Identify which cell holds the provided text, then report its (X, Y) central coordinate. 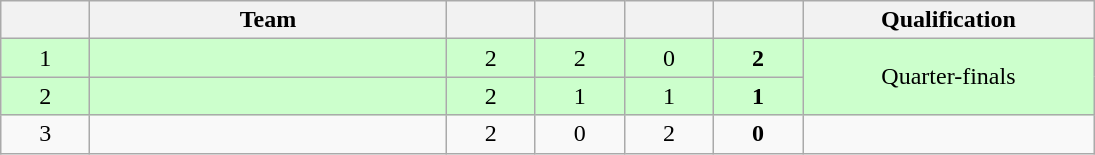
Qualification (949, 20)
3 (46, 134)
Quarter-finals (949, 77)
Team (268, 20)
